Find where the given text appears and provide that cell's center as (X, Y) coordinate. 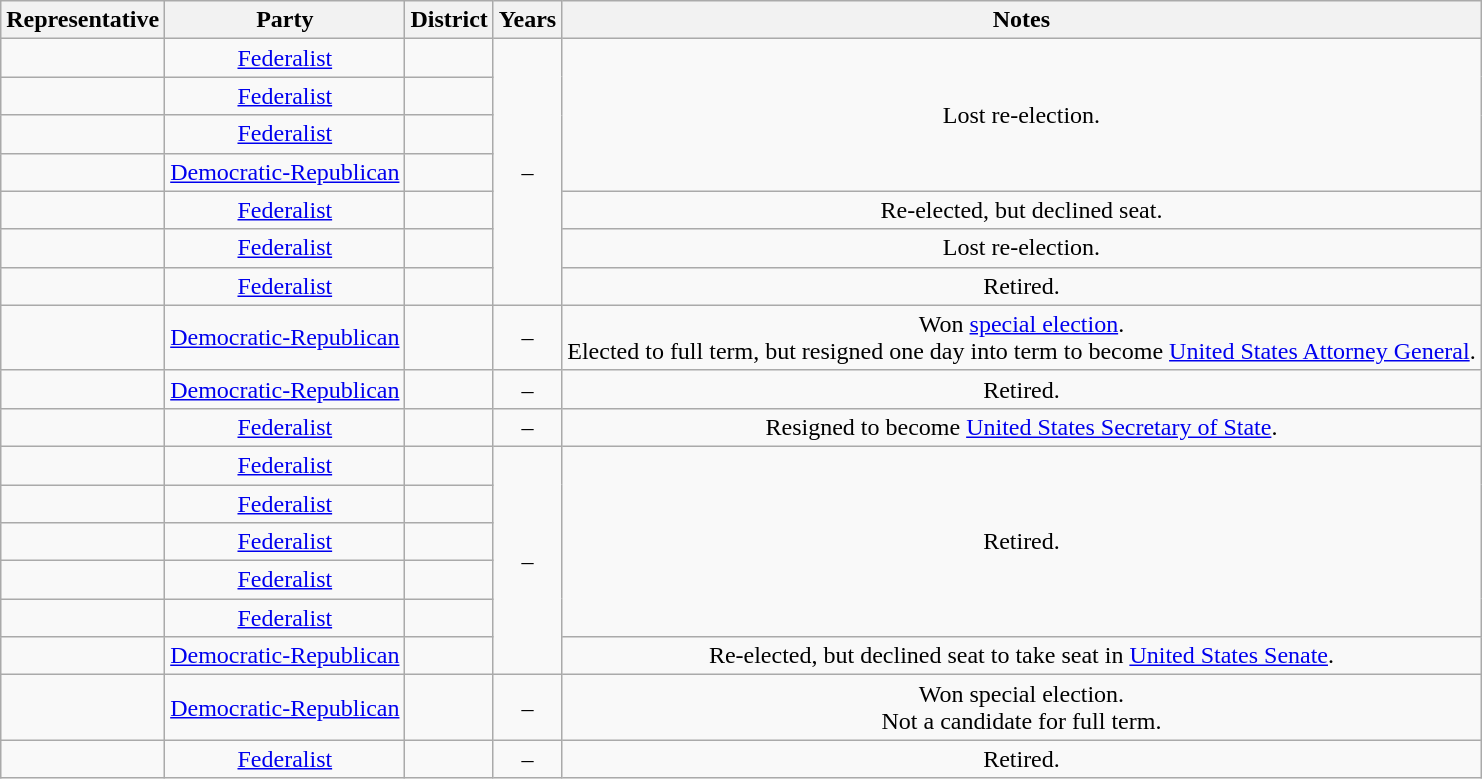
Resigned to become United States Secretary of State. (1022, 427)
District (449, 20)
Won special election.Not a candidate for full term. (1022, 708)
Representative (83, 20)
Years (527, 20)
Notes (1022, 20)
Party (285, 20)
Re-elected, but declined seat to take seat in United States Senate. (1022, 656)
Won special election.Elected to full term, but resigned one day into term to become United States Attorney General. (1022, 338)
Re-elected, but declined seat. (1022, 210)
